Capture the cell that displays the provided text and extract its (X, Y) central coordinate. 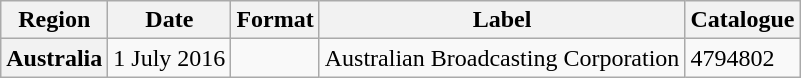
1 July 2016 (170, 58)
4794802 (742, 58)
Australian Broadcasting Corporation (502, 58)
Region (54, 20)
Catalogue (742, 20)
Label (502, 20)
Format (275, 20)
Date (170, 20)
Australia (54, 58)
